Return (x, y) of the center of cell containing provided text 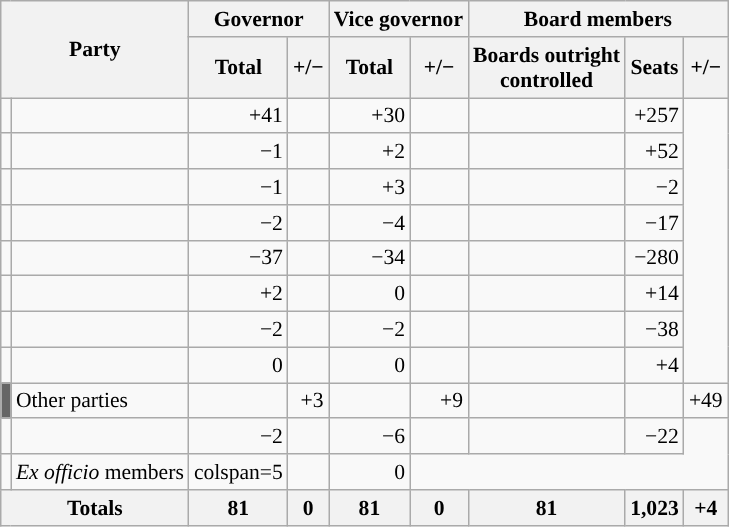
Governor (259, 19)
−37 (238, 258)
−4 (370, 223)
+41 (238, 116)
1,023 (654, 508)
+49 (706, 401)
Vice governor (398, 19)
Seats (654, 68)
Totals (95, 508)
−6 (370, 437)
colspan=5 (238, 472)
+9 (439, 401)
−38 (654, 330)
−22 (654, 437)
Boards outrightcontrolled (546, 68)
Other parties (100, 401)
+257 (654, 116)
+14 (654, 294)
Ex officio members (100, 472)
−17 (654, 223)
+52 (654, 152)
+30 (370, 116)
−34 (370, 258)
−280 (654, 258)
Board members (598, 19)
Party (95, 50)
